Provide the (X, Y) coordinate of the cell's center where the given text is located.  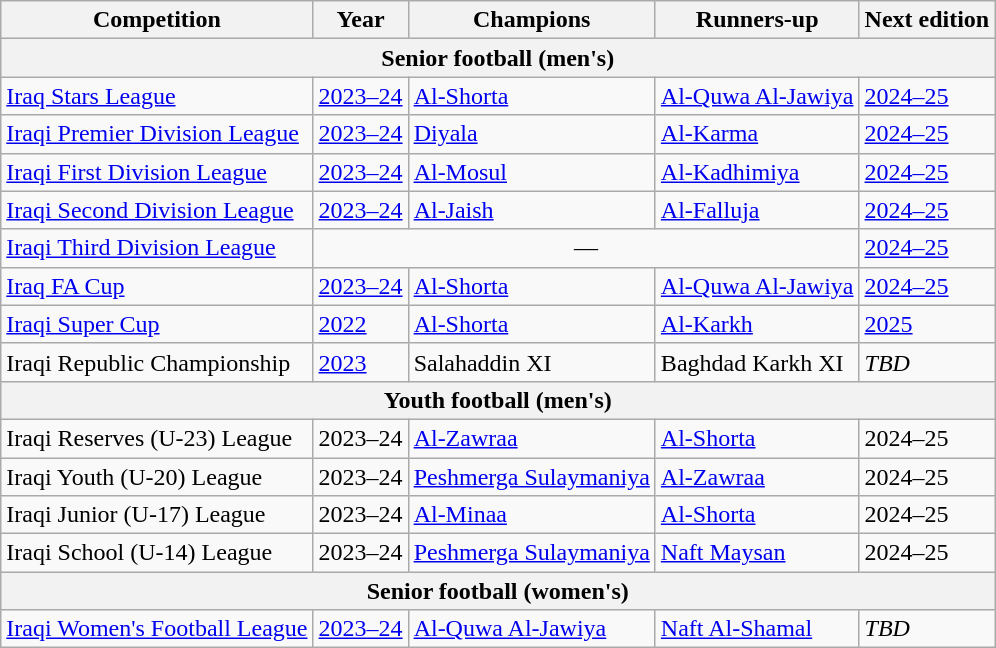
Youth football (men's) (498, 400)
Competition (157, 20)
Al-Karma (757, 134)
2022 (360, 324)
Al-Falluja (757, 210)
Al-Jaish (532, 210)
Iraqi Republic Championship (157, 362)
Iraqi Super Cup (157, 324)
Salahaddin XI (532, 362)
Senior football (women's) (498, 591)
Runners-up (757, 20)
Next edition (927, 20)
Diyala (532, 134)
Iraqi Women's Football League (157, 629)
Naft Al-Shamal (757, 629)
Iraq Stars League (157, 96)
Iraqi First Division League (157, 172)
2023 (360, 362)
Al-Kadhimiya (757, 172)
Naft Maysan (757, 553)
Iraqi Third Division League (157, 248)
Baghdad Karkh XI (757, 362)
Al-Mosul (532, 172)
Year (360, 20)
Iraqi Premier Division League (157, 134)
Iraqi Reserves (U-23) League (157, 438)
Champions (532, 20)
Al-Karkh (757, 324)
Al-Minaa (532, 515)
2025 (927, 324)
Iraqi School (U-14) League (157, 553)
Iraqi Junior (U-17) League (157, 515)
Iraq FA Cup (157, 286)
— (586, 248)
Iraqi Youth (U-20) League (157, 477)
Iraqi Second Division League (157, 210)
Senior football (men's) (498, 58)
